Capture the cell that displays the provided text and extract its [X, Y] central coordinate. 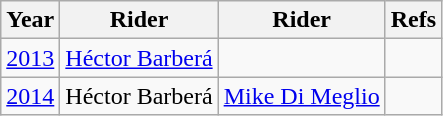
2014 [30, 96]
Refs [413, 20]
Mike Di Meglio [302, 96]
2013 [30, 58]
Year [30, 20]
